Capture the cell that displays the provided text and extract its [x, y] central coordinate. 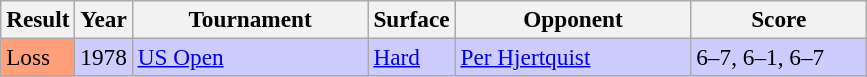
Tournament [250, 19]
Loss [38, 57]
Year [104, 19]
6–7, 6–1, 6–7 [779, 57]
Surface [412, 19]
Score [779, 19]
US Open [250, 57]
Result [38, 19]
Opponent [573, 19]
Per Hjertquist [573, 57]
Hard [412, 57]
1978 [104, 57]
